For the text-containing cell, return its midpoint in [x, y] coordinate format. 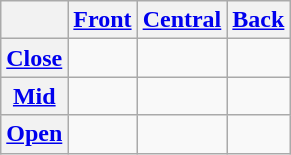
Mid [34, 96]
Open [34, 134]
Close [34, 58]
Front [102, 20]
Central [182, 20]
Back [258, 20]
